Locate the cell with the specified text and output its (X, Y) center coordinate. 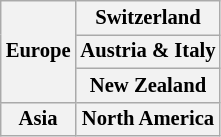
North America (148, 119)
Switzerland (148, 17)
Europe (38, 50)
Austria & Italy (148, 51)
Asia (38, 119)
New Zealand (148, 85)
